Return the (X, Y) coordinate for the center point of the cell that contains the specified text.  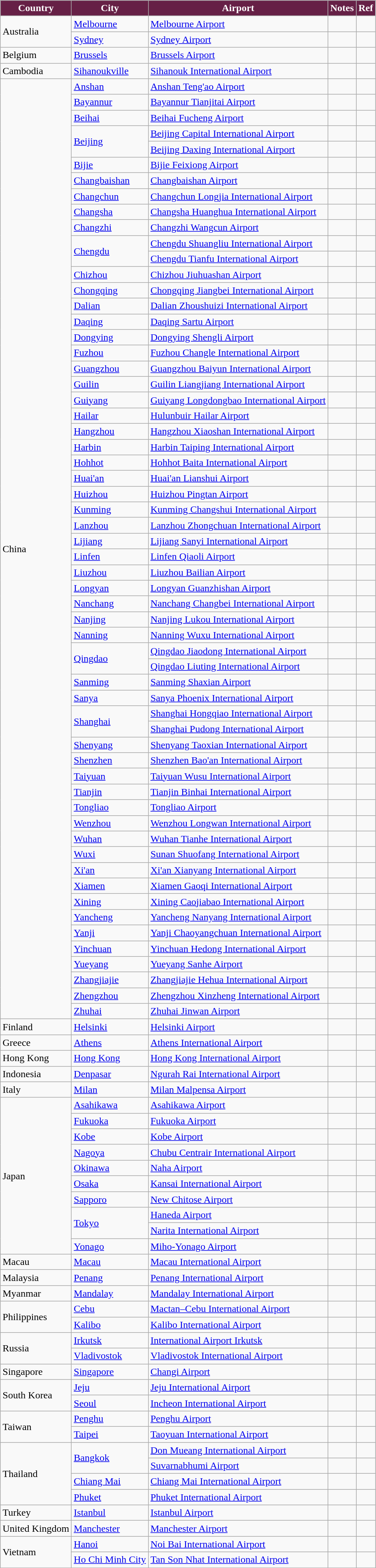
Nanchang Changbei International Airport (238, 604)
Tongliao Airport (238, 807)
Bijie (110, 165)
Shenzhen Bao'an International Airport (238, 761)
Changsha Huanghua International Airport (238, 212)
Tongliao (110, 807)
Harbin Taiping International Airport (238, 447)
Chongqing (110, 290)
Tan Son Nhat International Airport (238, 1560)
Taipei (110, 1434)
Chizhou Jiuhuashan Airport (238, 275)
Beijing Daxing International Airport (238, 149)
Fukuoka Airport (238, 1121)
Melbourne Airport (238, 24)
Seoul (110, 1403)
Shenyang Taoxian International Airport (238, 745)
Sydney (110, 40)
Guiyang (110, 400)
Sydney Airport (238, 40)
Daqing Sartu Airport (238, 322)
Ngurah Rai International Airport (238, 1074)
Macau International Airport (238, 1262)
Asahikawa (110, 1105)
Huai'an (110, 478)
Manchester Airport (238, 1528)
Bayannur Tianjitai Airport (238, 102)
Yueyang Sanhe Airport (238, 964)
Qingdao (110, 658)
Zhuhai (110, 1011)
Indonesia (36, 1074)
Sapporo (110, 1199)
Italy (36, 1090)
Yanji (110, 933)
Shanghai (110, 721)
Yancheng Nanyang International Airport (238, 917)
Miho-Yonago Airport (238, 1246)
Xiamen (110, 886)
Taoyuan International Airport (238, 1434)
Brussels (110, 55)
Phuket International Airport (238, 1497)
Turkey (36, 1513)
Changbaishan (110, 180)
China (36, 549)
Taiyuan Wusu International Airport (238, 776)
Nagoya (110, 1152)
Cebu (110, 1309)
Penang (110, 1278)
Zhengzhou (110, 996)
Phuket (110, 1497)
Hanoi (110, 1544)
Yinchuan Hedong International Airport (238, 948)
Kansai International Airport (238, 1183)
Guilin (110, 384)
Chengdu (110, 251)
Dongying (110, 337)
Ho Chi Minh City (110, 1560)
Yueyang (110, 964)
Tokyo (110, 1223)
Kunming (110, 510)
Changzhi (110, 228)
Xi'an Xianyang International Airport (238, 870)
Kobe Airport (238, 1136)
Linfen Qiaoli Airport (238, 557)
Sanya Phoenix International Airport (238, 698)
Helsinki (110, 1027)
Tianjin (110, 792)
Chizhou (110, 275)
Nanning Wuxu International Airport (238, 635)
Guangzhou (110, 369)
Kunming Changshui International Airport (238, 510)
Beijing Capital International Airport (238, 133)
Kalibo (110, 1325)
Asahikawa Airport (238, 1105)
Japan (36, 1176)
Finland (36, 1027)
Yanji Chaoyangchuan International Airport (238, 933)
Daqing (110, 322)
Zhangjiajie Hehua International Airport (238, 980)
Jeju International Airport (238, 1387)
Vietnam (36, 1552)
Sunan Shuofang International Airport (238, 854)
Belgium (36, 55)
Myanmar (36, 1293)
Yancheng (110, 917)
Huizhou (110, 494)
Okinawa (110, 1168)
Sihanouk International Airport (238, 71)
Beijing (110, 141)
Vladivostok International Airport (238, 1356)
Yonago (110, 1246)
Chiang Mai (110, 1482)
Yinchuan (110, 948)
Suvarnabhumi Airport (238, 1466)
Guilin Liangjiang International Airport (238, 384)
Zhengzhou Xinzheng International Airport (238, 996)
Shenzhen (110, 761)
Nanjing Lukou International Airport (238, 619)
Beihai (110, 118)
Chiang Mai International Airport (238, 1482)
Changsha (110, 212)
Chongqing Jiangbei International Airport (238, 290)
Noi Bai International Airport (238, 1544)
Changbaishan Airport (238, 180)
Zhangjiajie (110, 980)
Kalibo International Airport (238, 1325)
Helsinki Airport (238, 1027)
Anshan Teng'ao Airport (238, 86)
Wenzhou Longwan International Airport (238, 823)
Shanghai Pudong International Airport (238, 729)
Hulunbuir Hailar Airport (238, 415)
Mactan–Cebu International Airport (238, 1309)
Changi Airport (238, 1372)
Longyan Guanzhishan Airport (238, 588)
Huai'an Lianshui Airport (238, 478)
Wuxi (110, 854)
Guangzhou Baiyun International Airport (238, 369)
Tianjin Binhai International Airport (238, 792)
Thailand (36, 1473)
Hong Kong International Airport (238, 1058)
Istanbul Airport (238, 1513)
Wuhan (110, 839)
Shanghai Hongqiao International Airport (238, 714)
City (110, 8)
Vladivostok (110, 1356)
Athens (110, 1043)
Cambodia (36, 71)
Bangkok (110, 1458)
International Airport Irkutsk (238, 1340)
Chubu Centrair International Airport (238, 1152)
Penang International Airport (238, 1278)
Sihanoukville (110, 71)
Anshan (110, 86)
Linfen (110, 557)
Lanzhou Zhongchuan International Airport (238, 525)
Liuzhou (110, 572)
Guiyang Longdongbao International Airport (238, 400)
Lijiang Sanyi International Airport (238, 541)
Nanchang (110, 604)
Airport (238, 8)
Taiyuan (110, 776)
Longyan (110, 588)
Naha Airport (238, 1168)
Beihai Fucheng Airport (238, 118)
Country (36, 8)
Dalian (110, 306)
Malaysia (36, 1278)
Melbourne (110, 24)
Fuzhou (110, 353)
Jeju (110, 1387)
Manchester (110, 1528)
Xiamen Gaoqi International Airport (238, 886)
Sanya (110, 698)
Nanjing (110, 619)
Chengdu Tianfu International Airport (238, 259)
Denpasar (110, 1074)
Changchun Longjia International Airport (238, 196)
Milan Malpensa Airport (238, 1090)
Milan (110, 1090)
Wuhan Tianhe International Airport (238, 839)
Kobe (110, 1136)
Hailar (110, 415)
Narita International Airport (238, 1231)
Sanming Shaxian Airport (238, 682)
Irkutsk (110, 1340)
Philippines (36, 1317)
Penghu (110, 1419)
Incheon International Airport (238, 1403)
Hangzhou Xiaoshan International Airport (238, 431)
Xining Caojiabao International Airport (238, 901)
Qingdao Jiaodong International Airport (238, 651)
Greece (36, 1043)
Istanbul (110, 1513)
Shenyang (110, 745)
Qingdao Liuting International Airport (238, 666)
United Kingdom (36, 1528)
Hohhot (110, 463)
Brussels Airport (238, 55)
Bijie Feixiong Airport (238, 165)
Don Mueang International Airport (238, 1450)
Xi'an (110, 870)
Chengdu Shuangliu International Airport (238, 243)
Fukuoka (110, 1121)
Wenzhou (110, 823)
Lijiang (110, 541)
Russia (36, 1348)
Haneda Airport (238, 1215)
Mandalay (110, 1293)
Dalian Zhoushuizi International Airport (238, 306)
Athens International Airport (238, 1043)
Mandalay International Airport (238, 1293)
Zhuhai Jinwan Airport (238, 1011)
Fuzhou Changle International Airport (238, 353)
Australia (36, 32)
Ref (366, 8)
Huizhou Pingtan Airport (238, 494)
Lanzhou (110, 525)
Nanning (110, 635)
Penghu Airport (238, 1419)
Changzhi Wangcun Airport (238, 228)
Hohhot Baita International Airport (238, 463)
Liuzhou Bailian Airport (238, 572)
South Korea (36, 1395)
Sanming (110, 682)
Dongying Shengli Airport (238, 337)
New Chitose Airport (238, 1199)
Notes (342, 8)
Bayannur (110, 102)
Changchun (110, 196)
Taiwan (36, 1426)
Hangzhou (110, 431)
Harbin (110, 447)
Xining (110, 901)
Osaka (110, 1183)
